For the text-containing cell, return its midpoint in [X, Y] coordinate format. 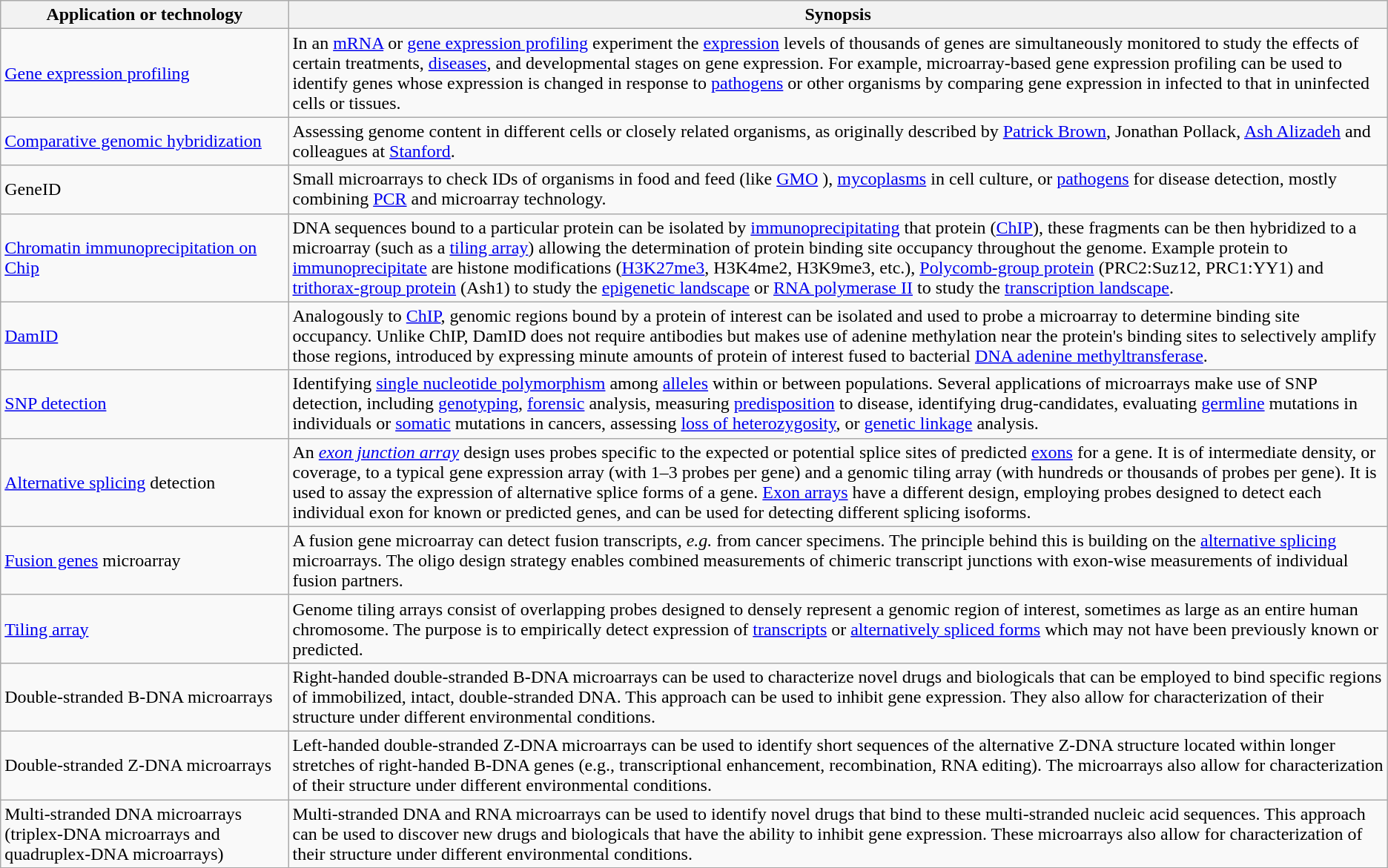
Gene expression profiling [145, 73]
Synopsis [838, 15]
Alternative splicing detection [145, 482]
Tiling array [145, 629]
Comparative genomic hybridization [145, 141]
Double-stranded Z-DNA microarrays [145, 765]
Chromatin immunoprecipitation on Chip [145, 258]
SNP detection [145, 404]
Multi-stranded DNA microarrays (triplex-DNA microarrays and quadruplex-DNA microarrays) [145, 833]
Fusion genes microarray [145, 560]
GeneID [145, 190]
Application or technology [145, 15]
DamID [145, 336]
Double-stranded B-DNA microarrays [145, 697]
